Extract the (x, y) coordinate from the center of the cell holding the provided text.  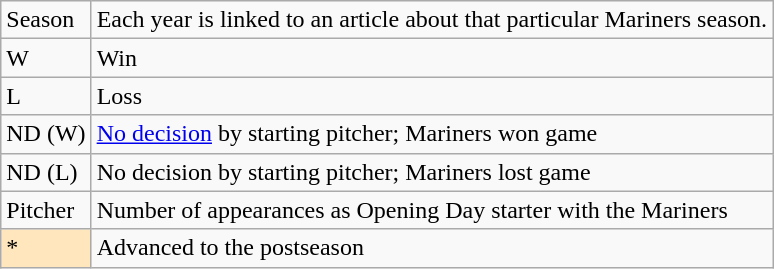
Loss (432, 96)
* (46, 248)
ND (W) (46, 134)
No decision by starting pitcher; Mariners won game (432, 134)
Each year is linked to an article about that particular Mariners season. (432, 20)
Win (432, 58)
Number of appearances as Opening Day starter with the Mariners (432, 210)
W (46, 58)
Pitcher (46, 210)
L (46, 96)
Advanced to the postseason (432, 248)
ND (L) (46, 172)
Season (46, 20)
No decision by starting pitcher; Mariners lost game (432, 172)
